Determine the (X, Y) coordinate at the center of the cell enclosing the given text.  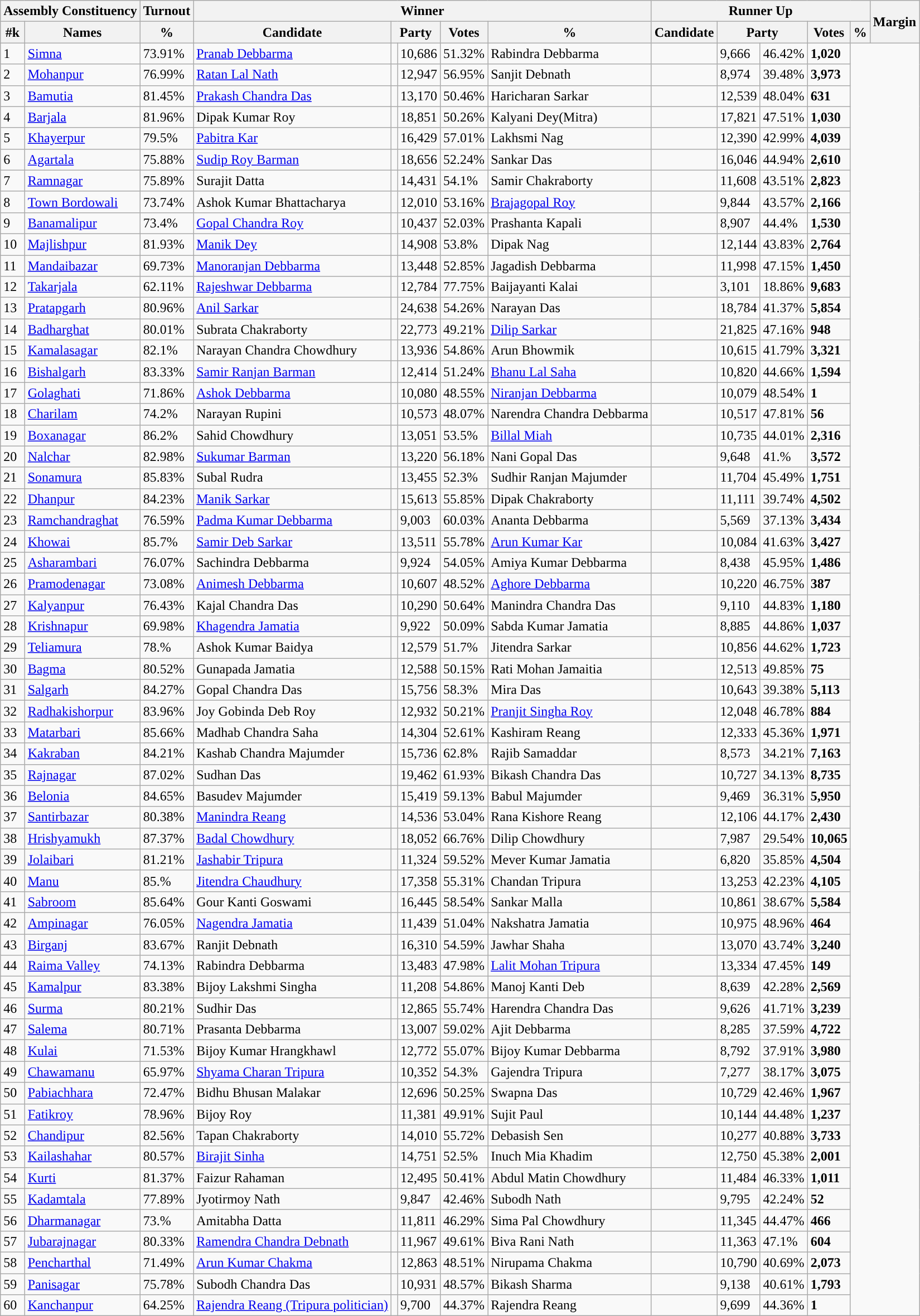
54.26% (464, 308)
948 (829, 329)
10,861 (738, 902)
12,750 (738, 1157)
52.3% (464, 478)
2,430 (829, 817)
13,007 (419, 1030)
30 (12, 669)
54.1% (464, 181)
Takarjala (83, 287)
12,390 (738, 138)
Pramodenagar (83, 584)
69.73% (167, 266)
Kakraban (83, 754)
Amiya Kumar Debbarma (570, 562)
Haricharan Sarkar (570, 96)
9,924 (419, 562)
80.38% (167, 817)
Prasanta Debbarma (292, 1030)
Ratan Lal Nath (292, 75)
14,908 (419, 244)
9,469 (738, 796)
Bishalgarh (83, 372)
18,851 (419, 117)
Sima Pal Chowdhury (570, 1220)
10,290 (419, 605)
54.3% (464, 1072)
69.98% (167, 627)
12 (12, 287)
Gopal Chandra Das (292, 690)
49 (12, 1072)
82.98% (167, 457)
84.27% (167, 690)
48.55% (464, 393)
59.52% (464, 859)
Kulai (83, 1051)
10,573 (419, 414)
51 (12, 1114)
49.91% (464, 1114)
Chandan Tripura (570, 881)
71.49% (167, 1262)
12,414 (419, 372)
73.% (167, 1220)
Arun Kumar Kar (570, 541)
84.23% (167, 499)
44.66% (784, 372)
Lakhsmi Nag (570, 138)
38 (12, 838)
80.57% (167, 1157)
36 (12, 796)
53.8% (464, 244)
Faizur Rahaman (292, 1178)
Birajit Sinha (292, 1157)
12,579 (419, 648)
Kalyani Dey(Mitra) (570, 117)
Barjala (83, 117)
1,030 (829, 117)
Narayan Rupini (292, 414)
Simna (83, 54)
10,517 (738, 414)
12,495 (419, 1178)
51.04% (464, 923)
42.24% (784, 1199)
Sudip Roy Barman (292, 159)
76.59% (167, 520)
11,608 (738, 181)
Prakash Chandra Das (292, 96)
8,285 (738, 1030)
87.37% (167, 838)
37.59% (784, 1030)
9,922 (419, 627)
75.88% (167, 159)
17,358 (419, 881)
47.15% (784, 266)
Runner Up (761, 11)
46 (12, 1008)
38.67% (784, 902)
76.07% (167, 562)
8,792 (738, 1051)
5,854 (829, 308)
60 (12, 1305)
Biva Rani Nath (570, 1241)
Gopal Chandra Roy (292, 223)
34 (12, 754)
Gunapada Jamatia (292, 669)
Narayan Das (570, 308)
Sudhir Das (292, 1008)
3,101 (738, 287)
1,530 (829, 223)
8,573 (738, 754)
Sonamura (83, 478)
60.03% (464, 520)
44.62% (784, 648)
14,010 (419, 1135)
12,010 (419, 202)
2,001 (829, 1157)
85.83% (167, 478)
1,793 (829, 1284)
11,381 (419, 1114)
Bikash Chandra Das (570, 775)
9,700 (419, 1305)
22 (12, 499)
Manu (83, 881)
11,811 (419, 1220)
4 (12, 117)
12,539 (738, 96)
49.21% (464, 329)
41.% (784, 457)
Raima Valley (83, 966)
71.53% (167, 1051)
Jyotirmoy Nath (292, 1199)
48.04% (784, 96)
13,170 (419, 96)
44.01% (784, 435)
42.23% (784, 881)
12,588 (419, 669)
11,111 (738, 499)
55.31% (464, 881)
Rajnagar (83, 775)
10,065 (829, 838)
42.28% (784, 987)
10,607 (419, 584)
82.1% (167, 351)
39.38% (784, 690)
Charilam (83, 414)
Manindra Reang (292, 817)
Jitendra Sarkar (570, 648)
29 (12, 648)
Town Bordowali (83, 202)
18,784 (738, 308)
5,950 (829, 796)
Kailashahar (83, 1157)
Ashok Kumar Baidya (292, 648)
Arun Kumar Chakma (292, 1262)
73.74% (167, 202)
Mira Das (570, 690)
47.81% (784, 414)
Samir Chakraborty (570, 181)
37.13% (784, 520)
Badal Chowdhury (292, 838)
3,980 (829, 1051)
40 (12, 881)
64.25% (167, 1305)
3,321 (829, 351)
Pranab Debbarma (292, 54)
9,847 (419, 1199)
48.51% (464, 1262)
16,046 (738, 159)
14,536 (419, 817)
2,073 (829, 1262)
1,967 (829, 1093)
1,020 (829, 54)
Khowai (83, 541)
80.96% (167, 308)
80.71% (167, 1030)
48.52% (464, 584)
13,051 (419, 435)
44.83% (784, 605)
78.% (167, 648)
14,304 (419, 732)
44.4% (784, 223)
Padma Kumar Debbarma (292, 520)
80.33% (167, 1241)
Tapan Chakraborty (292, 1135)
50.26% (464, 117)
15,419 (419, 796)
Names (83, 32)
71.86% (167, 393)
13,220 (419, 457)
Ashok Kumar Bhattacharya (292, 202)
52.85% (464, 266)
10,735 (738, 435)
Panisagar (83, 1284)
47.98% (464, 966)
13,936 (419, 351)
11,967 (419, 1241)
10,615 (738, 351)
44.47% (784, 1220)
18.86% (784, 287)
3,434 (829, 520)
2,764 (829, 244)
44.94% (784, 159)
Salema (83, 1030)
81.96% (167, 117)
26 (12, 584)
45.95% (784, 562)
47.16% (784, 329)
44.37% (464, 1305)
77.89% (167, 1199)
Aghore Debbarma (570, 584)
Dipak Nag (570, 244)
8,974 (738, 75)
75.78% (167, 1284)
Billal Miah (570, 435)
83.67% (167, 945)
5 (12, 138)
21,825 (738, 329)
50.09% (464, 627)
13,070 (738, 945)
Narendra Chandra Debbarma (570, 414)
50.15% (464, 669)
48 (12, 1051)
6 (12, 159)
Pratapgarh (83, 308)
2,166 (829, 202)
Margin (894, 22)
58.3% (464, 690)
Sudhan Das (292, 775)
#k (12, 32)
52.24% (464, 159)
50.21% (464, 711)
40.88% (784, 1135)
11,324 (419, 859)
Ramnagar (83, 181)
2,610 (829, 159)
7,163 (829, 754)
58 (12, 1262)
Ramendra Chandra Debnath (292, 1241)
47.1% (784, 1241)
10,080 (419, 393)
44 (12, 966)
24,638 (419, 308)
52.5% (464, 1157)
15,756 (419, 690)
Nalchar (83, 457)
8,438 (738, 562)
10,820 (738, 372)
52.03% (464, 223)
9,110 (738, 605)
5,584 (829, 902)
466 (829, 1220)
10,079 (738, 393)
58.54% (464, 902)
13,483 (419, 966)
Basudev Majumder (292, 796)
81.93% (167, 244)
Khagendra Jamatia (292, 627)
Amitabha Datta (292, 1220)
Kamalasagar (83, 351)
43.51% (784, 181)
18,052 (419, 838)
2,823 (829, 181)
10 (12, 244)
31 (12, 690)
85.% (167, 881)
Kashab Chandra Majumder (292, 754)
Dilip Sarkar (570, 329)
12,106 (738, 817)
62.8% (464, 754)
1,594 (829, 372)
1,971 (829, 732)
12,144 (738, 244)
59 (12, 1284)
73.91% (167, 54)
86.2% (167, 435)
40.69% (784, 1262)
80.21% (167, 1008)
55.85% (464, 499)
17 (12, 393)
25 (12, 562)
Rajendra Reang (Tripura politician) (292, 1305)
9,795 (738, 1199)
41 (12, 902)
Dipak Kumar Roy (292, 117)
Samir Deb Sarkar (292, 541)
Nagendra Jamatia (292, 923)
Jashabir Tripura (292, 859)
12,772 (419, 1051)
Bidhu Bhusan Malakar (292, 1093)
12,865 (419, 1008)
10,084 (738, 541)
Rana Kishore Reang (570, 817)
Badharghat (83, 329)
4,105 (829, 881)
Jolaibari (83, 859)
Birganj (83, 945)
14,751 (419, 1157)
10,856 (738, 648)
56.95% (464, 75)
73.08% (167, 584)
27 (12, 605)
Teliamura (83, 648)
4,504 (829, 859)
6,820 (738, 859)
14,431 (419, 181)
50.64% (464, 605)
49.85% (784, 669)
46.78% (784, 711)
Rati Mohan Jamaitia (570, 669)
72.47% (167, 1093)
48.07% (464, 414)
35 (12, 775)
43.83% (784, 244)
Niranjan Debbarma (570, 393)
Dipak Chakraborty (570, 499)
5,113 (829, 690)
Rajendra Reang (570, 1305)
57 (12, 1241)
13,253 (738, 881)
29.54% (784, 838)
Inuch Mia Khadim (570, 1157)
Manik Dey (292, 244)
76.05% (167, 923)
Rajib Samaddar (570, 754)
Asharambari (83, 562)
45.49% (784, 478)
80.01% (167, 329)
13,448 (419, 266)
85.7% (167, 541)
53.16% (464, 202)
Ajit Debbarma (570, 1030)
9 (12, 223)
81.45% (167, 96)
47.45% (784, 966)
Assembly Constituency (70, 11)
73.4% (167, 223)
15 (12, 351)
11,484 (738, 1178)
16,429 (419, 138)
Sankar Malla (570, 902)
10,144 (738, 1114)
81.21% (167, 859)
Ananta Debbarma (570, 520)
Bijoy Kumar Hrangkhawl (292, 1051)
Subodh Nath (570, 1199)
1,450 (829, 266)
42.99% (784, 138)
51.7% (464, 648)
23 (12, 520)
46.33% (784, 1178)
13,511 (419, 541)
7 (12, 181)
62.11% (167, 287)
9,666 (738, 54)
11,998 (738, 266)
Banamalipur (83, 223)
74.2% (167, 414)
10,437 (419, 223)
Ranjit Debnath (292, 945)
Santirbazar (83, 817)
34.13% (784, 775)
Chawamanu (83, 1072)
Pencharthal (83, 1262)
47 (12, 1030)
Pabitra Kar (292, 138)
Bamutia (83, 96)
Rajeshwar Debbarma (292, 287)
41.63% (784, 541)
Jubarajnagar (83, 1241)
3,240 (829, 945)
9,003 (419, 520)
1,237 (829, 1114)
Sabda Kumar Jamatia (570, 627)
Subrata Chakraborty (292, 329)
14 (12, 329)
12,048 (738, 711)
24 (12, 541)
Mohanpur (83, 75)
10,220 (738, 584)
12,784 (419, 287)
Kurti (83, 1178)
464 (829, 923)
55.74% (464, 1008)
1,011 (829, 1178)
10,931 (419, 1284)
50 (12, 1093)
82.56% (167, 1135)
Salgarh (83, 690)
Chandipur (83, 1135)
Golaghati (83, 393)
Krishnapur (83, 627)
Matarbari (83, 732)
75.89% (167, 181)
631 (829, 96)
Brajagopal Roy (570, 202)
9,699 (738, 1305)
37 (12, 817)
1,723 (829, 648)
12,513 (738, 669)
Sudhir Ranjan Majumder (570, 478)
Harendra Chandra Das (570, 1008)
Manoranjan Debbarma (292, 266)
85.64% (167, 902)
66.76% (464, 838)
Sabroom (83, 902)
48.57% (464, 1284)
37.91% (784, 1051)
3,733 (829, 1135)
20 (12, 457)
50.25% (464, 1093)
16 (12, 372)
Belonia (83, 796)
Anil Sarkar (292, 308)
Gour Kanti Goswami (292, 902)
Manindra Chandra Das (570, 605)
604 (829, 1241)
54 (12, 1178)
Pranjit Singha Roy (570, 711)
2 (12, 75)
84.21% (167, 754)
83.96% (167, 711)
52.61% (464, 732)
61.93% (464, 775)
3,973 (829, 75)
45.36% (784, 732)
Dhanpur (83, 499)
Boxanagar (83, 435)
Samir Ranjan Barman (292, 372)
83.33% (167, 372)
Dilip Chowdhury (570, 838)
54.59% (464, 945)
10,352 (419, 1072)
38.17% (784, 1072)
Bijoy Lakshmi Singha (292, 987)
34.21% (784, 754)
76.99% (167, 75)
Dharmanagar (83, 1220)
12,947 (419, 75)
Subal Rudra (292, 478)
9,844 (738, 202)
46.75% (784, 584)
8,735 (829, 775)
Prashanta Kapali (570, 223)
47.51% (784, 117)
55.72% (464, 1135)
Babul Majumder (570, 796)
45.38% (784, 1157)
Pabiachhara (83, 1093)
9,683 (829, 287)
12,696 (419, 1093)
39.74% (784, 499)
12,863 (419, 1262)
Narayan Chandra Chowdhury (292, 351)
4,039 (829, 138)
55 (12, 1199)
3,239 (829, 1008)
13,334 (738, 966)
15,613 (419, 499)
44.86% (784, 627)
43.57% (784, 202)
1,180 (829, 605)
59.13% (464, 796)
53 (12, 1157)
59.02% (464, 1030)
2,316 (829, 435)
42 (12, 923)
Manik Sarkar (292, 499)
53.04% (464, 817)
28 (12, 627)
Sukumar Barman (292, 457)
9,138 (738, 1284)
Jitendra Chaudhury (292, 881)
5,569 (738, 520)
Subodh Chandra Das (292, 1284)
Swapna Das (570, 1093)
41.71% (784, 1008)
41.37% (784, 308)
Hrishyamukh (83, 838)
16,445 (419, 902)
Agartala (83, 159)
35.85% (784, 859)
4,722 (829, 1030)
8 (12, 202)
Jagadish Debbarma (570, 266)
Khayerpur (83, 138)
7,987 (738, 838)
45 (12, 987)
Debasish Sen (570, 1135)
15,736 (419, 754)
19,462 (419, 775)
33 (12, 732)
87.02% (167, 775)
Baijayanti Kalai (570, 287)
81.37% (167, 1178)
Sanjit Debnath (570, 75)
51.32% (464, 54)
50.46% (464, 96)
Kamalpur (83, 987)
83.38% (167, 987)
Nani Gopal Das (570, 457)
41.79% (784, 351)
Surajit Datta (292, 181)
Bijoy Kumar Debbarma (570, 1051)
13,455 (419, 478)
Bikash Sharma (570, 1284)
3 (12, 96)
13 (12, 308)
65.97% (167, 1072)
Mever Kumar Jamatia (570, 859)
Mandaibazar (83, 266)
51.24% (464, 372)
Joy Gobinda Deb Roy (292, 711)
44.48% (784, 1114)
Majlishpur (83, 244)
48.96% (784, 923)
Sachindra Debbarma (292, 562)
Ramchandraghat (83, 520)
46.29% (464, 1220)
55.07% (464, 1051)
884 (829, 711)
11,704 (738, 478)
Radhakishorpur (83, 711)
Kashiram Reang (570, 732)
Madhab Chandra Saha (292, 732)
Fatikroy (83, 1114)
10,727 (738, 775)
18 (12, 414)
10,729 (738, 1093)
10,643 (738, 690)
Gajendra Tripura (570, 1072)
54.05% (464, 562)
11,208 (419, 987)
Arun Bhowmik (570, 351)
11,363 (738, 1241)
8,907 (738, 223)
85.66% (167, 732)
1,037 (829, 627)
32 (12, 711)
19 (12, 435)
12,333 (738, 732)
3,075 (829, 1072)
Abdul Matin Chowdhury (570, 1178)
46.42% (784, 54)
7,277 (738, 1072)
17,821 (738, 117)
3,427 (829, 541)
9,648 (738, 457)
77.75% (464, 287)
Shyama Charan Tripura (292, 1072)
9,626 (738, 1008)
2,569 (829, 987)
48.54% (784, 393)
Nirupama Chakma (570, 1262)
Sujit Paul (570, 1114)
57.01% (464, 138)
3,572 (829, 457)
55.78% (464, 541)
50.41% (464, 1178)
Jawhar Shaha (570, 945)
Turnout (167, 11)
Ashok Debbarma (292, 393)
43.74% (784, 945)
10,277 (738, 1135)
43 (12, 945)
Kadamtala (83, 1199)
Bhanu Lal Saha (570, 372)
Bagma (83, 669)
Kajal Chandra Das (292, 605)
Surma (83, 1008)
1,751 (829, 478)
16,310 (419, 945)
Nakshatra Jamatia (570, 923)
12,932 (419, 711)
387 (829, 584)
Animesh Debbarma (292, 584)
22,773 (419, 329)
39 (12, 859)
56.18% (464, 457)
10,975 (738, 923)
11,439 (419, 923)
149 (829, 966)
Lalit Mohan Tripura (570, 966)
84.65% (167, 796)
18,656 (419, 159)
49.61% (464, 1241)
74.13% (167, 966)
Sahid Chowdhury (292, 435)
53.5% (464, 435)
Sankar Das (570, 159)
4,502 (829, 499)
76.43% (167, 605)
10,686 (419, 54)
40.61% (784, 1284)
Ampinagar (83, 923)
11,345 (738, 1220)
21 (12, 478)
8,639 (738, 987)
Kalyanpur (83, 605)
Manoj Kanti Deb (570, 987)
Winner (423, 11)
75 (829, 669)
11 (12, 266)
79.5% (167, 138)
39.48% (784, 75)
Kanchanpur (83, 1305)
10,790 (738, 1262)
Bijoy Roy (292, 1114)
44.36% (784, 1305)
44.17% (784, 817)
36.31% (784, 796)
78.96% (167, 1114)
80.52% (167, 669)
8,885 (738, 627)
1,486 (829, 562)
